For the text-containing cell, return its midpoint in (x, y) coordinate format. 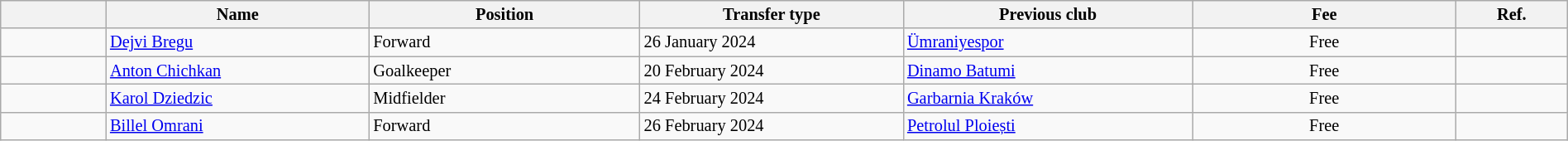
Goalkeeper (504, 70)
Previous club (1048, 14)
26 January 2024 (772, 42)
Ümraniyespor (1048, 42)
26 February 2024 (772, 126)
Anton Chichkan (237, 70)
Transfer type (772, 14)
Fee (1324, 14)
Garbarnia Kraków (1048, 98)
Dinamo Batumi (1048, 70)
20 February 2024 (772, 70)
Name (237, 14)
Karol Dziedzic (237, 98)
Billel Omrani (237, 126)
24 February 2024 (772, 98)
Dejvi Bregu (237, 42)
Petrolul Ploiești (1048, 126)
Position (504, 14)
Midfielder (504, 98)
Ref. (1512, 14)
